Return [X, Y] of the center of cell containing provided text 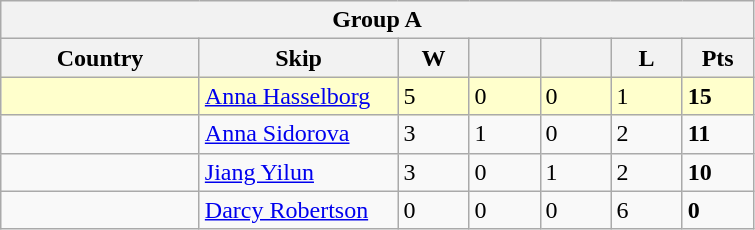
15 [718, 96]
L [646, 58]
Group A [377, 20]
Skip [298, 58]
Pts [718, 58]
Anna Sidorova [298, 134]
Darcy Robertson [298, 210]
5 [434, 96]
Country [100, 58]
W [434, 58]
11 [718, 134]
Anna Hasselborg [298, 96]
6 [646, 210]
10 [718, 172]
Jiang Yilun [298, 172]
